For the text-containing cell, return its midpoint in (X, Y) coordinate format. 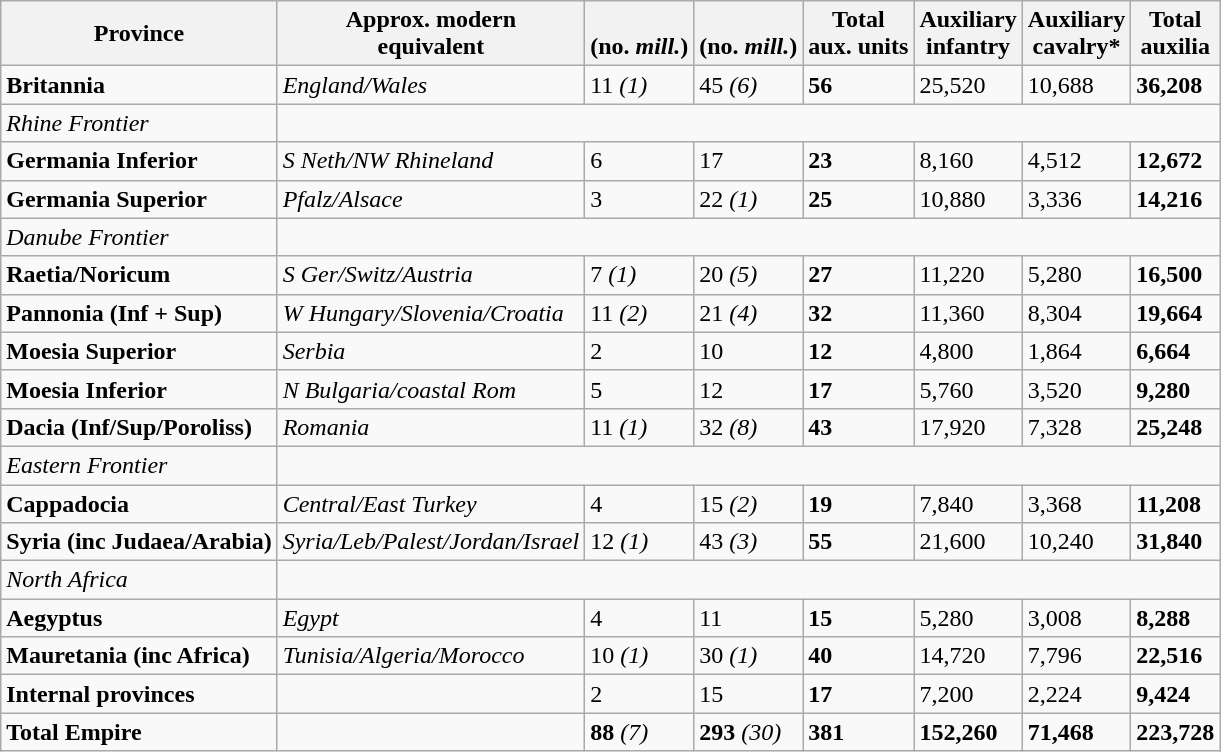
7,328 (1076, 427)
223,728 (1176, 732)
Province (139, 34)
14,720 (968, 656)
5 (640, 389)
Mauretania (inc Africa) (139, 656)
12 (1) (640, 542)
25,520 (968, 85)
6,664 (1176, 351)
381 (858, 732)
3 (640, 199)
Eastern Frontier (139, 465)
Danube Frontier (139, 237)
N Bulgaria/coastal Rom (430, 389)
England/Wales (430, 85)
2,224 (1076, 694)
19 (858, 503)
Rhine Frontier (139, 123)
43 (3) (748, 542)
30 (1) (748, 656)
25,248 (1176, 427)
5,760 (968, 389)
25 (858, 199)
Totalauxilia (1176, 34)
10,240 (1076, 542)
Auxiliarycavalry* (1076, 34)
19,664 (1176, 313)
6 (640, 161)
20 (5) (748, 275)
4,512 (1076, 161)
Tunisia/Algeria/Morocco (430, 656)
21 (4) (748, 313)
Romania (430, 427)
3,336 (1076, 199)
32 (858, 313)
Aegyptus (139, 618)
11,360 (968, 313)
Internal provinces (139, 694)
Syria (inc Judaea/Arabia) (139, 542)
14,216 (1176, 199)
W Hungary/Slovenia/Croatia (430, 313)
22 (1) (748, 199)
4,800 (968, 351)
Totalaux. units (858, 34)
32 (8) (748, 427)
36,208 (1176, 85)
11,208 (1176, 503)
Syria/Leb/Palest/Jordan/Israel (430, 542)
40 (858, 656)
71,468 (1076, 732)
Total Empire (139, 732)
3,520 (1076, 389)
Dacia (Inf/Sup/Poroliss) (139, 427)
15 (2) (748, 503)
Pannonia (Inf + Sup) (139, 313)
7,840 (968, 503)
10,880 (968, 199)
23 (858, 161)
Britannia (139, 85)
Moesia Inferior (139, 389)
21,600 (968, 542)
88 (7) (640, 732)
Approx. modernequivalent (430, 34)
8,160 (968, 161)
7,796 (1076, 656)
Serbia (430, 351)
Raetia/Noricum (139, 275)
10,688 (1076, 85)
Auxiliaryinfantry (968, 34)
S Ger/Switz/Austria (430, 275)
Cappadocia (139, 503)
8,288 (1176, 618)
8,304 (1076, 313)
North Africa (139, 580)
31,840 (1176, 542)
Moesia Superior (139, 351)
1,864 (1076, 351)
9,280 (1176, 389)
Egypt (430, 618)
10 (748, 351)
55 (858, 542)
11,220 (968, 275)
56 (858, 85)
43 (858, 427)
7,200 (968, 694)
16,500 (1176, 275)
S Neth/NW Rhineland (430, 161)
27 (858, 275)
17,920 (968, 427)
3,008 (1076, 618)
11 (2) (640, 313)
152,260 (968, 732)
22,516 (1176, 656)
7 (1) (640, 275)
Central/East Turkey (430, 503)
3,368 (1076, 503)
12,672 (1176, 161)
293 (30) (748, 732)
45 (6) (748, 85)
10 (1) (640, 656)
Pfalz/Alsace (430, 199)
9,424 (1176, 694)
Germania Superior (139, 199)
Germania Inferior (139, 161)
11 (748, 618)
